Search for the cell housing the specified text and yield its [X, Y] center coordinate. 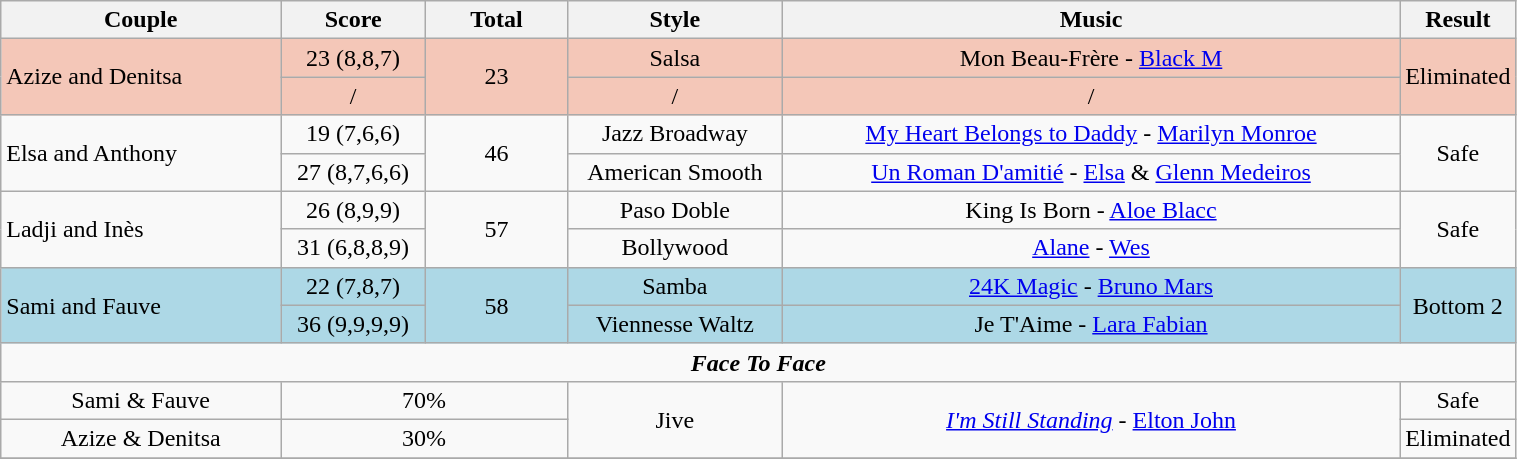
Azize & Denitsa [141, 438]
Result [1458, 20]
I'm Still Standing - Elton John [1090, 419]
Jazz Broadway [674, 134]
Style [674, 20]
Paso Doble [674, 210]
Total [497, 20]
Bollywood [674, 248]
My Heart Belongs to Daddy - Marilyn Monroe [1090, 134]
Samba [674, 286]
31 (6,8,8,9) [354, 248]
Un Roman D'amitié - Elsa & Glenn Medeiros [1090, 172]
Jive [674, 419]
Score [354, 20]
King Is Born - Aloe Blacc [1090, 210]
Couple [141, 20]
Face To Face [758, 362]
Alane - Wes [1090, 248]
26 (8,9,9) [354, 210]
23 (8,8,7) [354, 58]
Salsa [674, 58]
30% [424, 438]
Sami and Fauve [141, 305]
Azize and Denitsa [141, 77]
Ladji and Inès [141, 229]
46 [497, 153]
Elsa and Anthony [141, 153]
23 [497, 77]
Sami & Fauve [141, 400]
22 (7,8,7) [354, 286]
Viennesse Waltz [674, 324]
58 [497, 305]
Mon Beau-Frère - Black M [1090, 58]
57 [497, 229]
American Smooth [674, 172]
24K Magic - Bruno Mars [1090, 286]
Je T'Aime - Lara Fabian [1090, 324]
36 (9,9,9,9) [354, 324]
Music [1090, 20]
Bottom 2 [1458, 305]
27 (8,7,6,6) [354, 172]
70% [424, 400]
19 (7,6,6) [354, 134]
